Scan for the cell matching the given text and deliver its (x, y) coordinate at center. 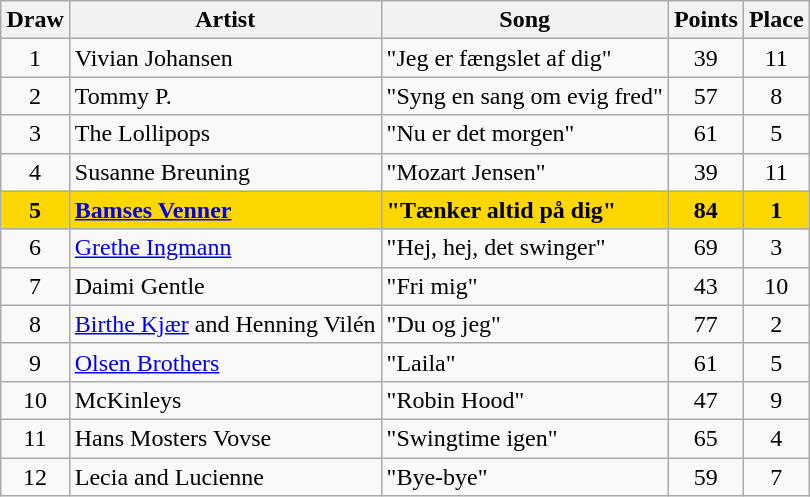
McKinleys (225, 400)
"Du og jeg" (524, 324)
Daimi Gentle (225, 286)
Song (524, 20)
"Hej, hej, det swinger" (524, 248)
"Bye-bye" (524, 477)
Vivian Johansen (225, 58)
43 (706, 286)
59 (706, 477)
77 (706, 324)
Lecia and Lucienne (225, 477)
"Laila" (524, 362)
Artist (225, 20)
6 (35, 248)
Susanne Breuning (225, 172)
Birthe Kjær and Henning Vilén (225, 324)
Points (706, 20)
The Lollipops (225, 134)
84 (706, 210)
Tommy P. (225, 96)
65 (706, 438)
"Swingtime igen" (524, 438)
Draw (35, 20)
69 (706, 248)
Grethe Ingmann (225, 248)
Hans Mosters Vovse (225, 438)
12 (35, 477)
"Robin Hood" (524, 400)
Place (776, 20)
Olsen Brothers (225, 362)
57 (706, 96)
47 (706, 400)
"Jeg er fængslet af dig" (524, 58)
Bamses Venner (225, 210)
"Tænker altid på dig" (524, 210)
"Mozart Jensen" (524, 172)
"Fri mig" (524, 286)
"Nu er det morgen" (524, 134)
"Syng en sang om evig fred" (524, 96)
